Locate the cell with the specified text and output its (x, y) center coordinate. 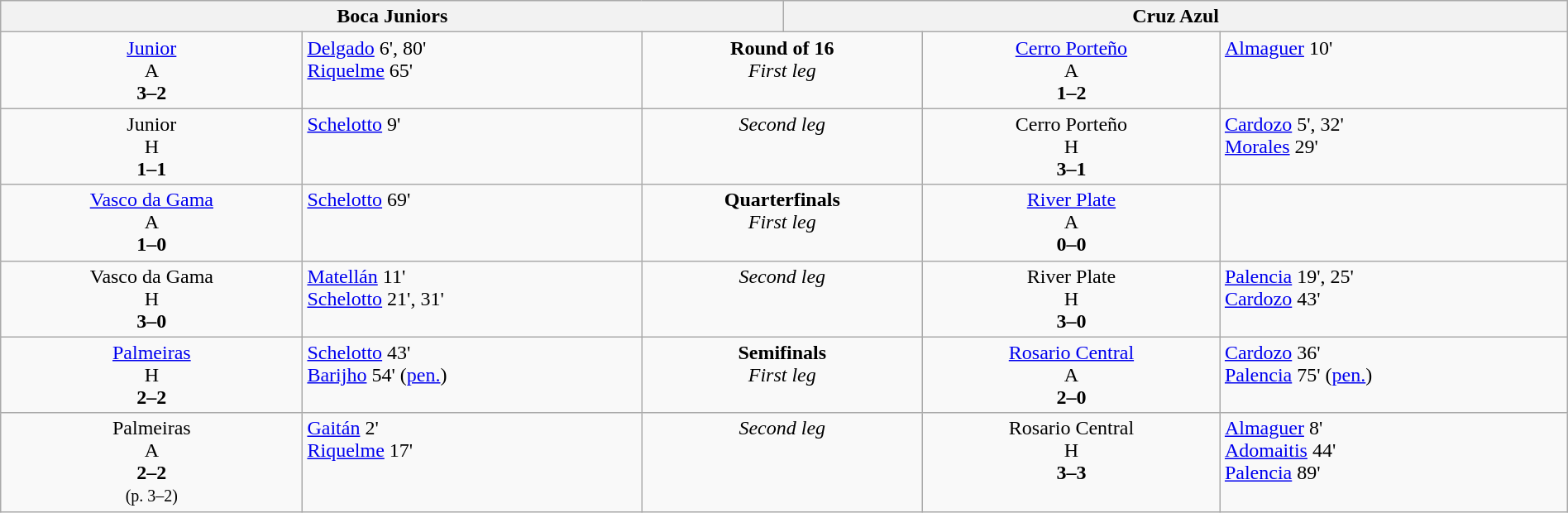
Vasco da GamaH3–0 (152, 299)
Semifinals First leg (782, 375)
Schelotto 69' (472, 223)
Cruz Azul (1176, 17)
Boca Juniors (392, 17)
Palencia 19', 25'Cardozo 43' (1394, 299)
Round of 16 First leg (782, 70)
Quarterfinals First leg (782, 223)
Cardozo 36'Palencia 75' (pen.) (1394, 375)
Rosario Central A2–0 (1071, 375)
Cardozo 5', 32'Morales 29' (1394, 146)
Gaitán 2'Riquelme 17' (472, 462)
Schelotto 43'Barijho 54' (pen.) (472, 375)
Delgado 6', 80'Riquelme 65' (472, 70)
Cerro Porteño A 1–2 (1071, 70)
Vasco da Gama A1–0 (152, 223)
River PlateH3–0 (1071, 299)
Rosario CentralH3–3 (1071, 462)
Junior H 1–1 (152, 146)
Matellán 11'Schelotto 21', 31' (472, 299)
Palmeiras H2–2 (152, 375)
PalmeirasA2–2(p. 3–2) (152, 462)
Cerro PorteñoH3–1 (1071, 146)
Junior A 3–2 (152, 70)
Schelotto 9' (472, 146)
Almaguer 8'Adomaitis 44'Palencia 89' (1394, 462)
Almaguer 10' (1394, 70)
River Plate A0–0 (1071, 223)
